Capture the cell that displays the provided text and extract its [x, y] central coordinate. 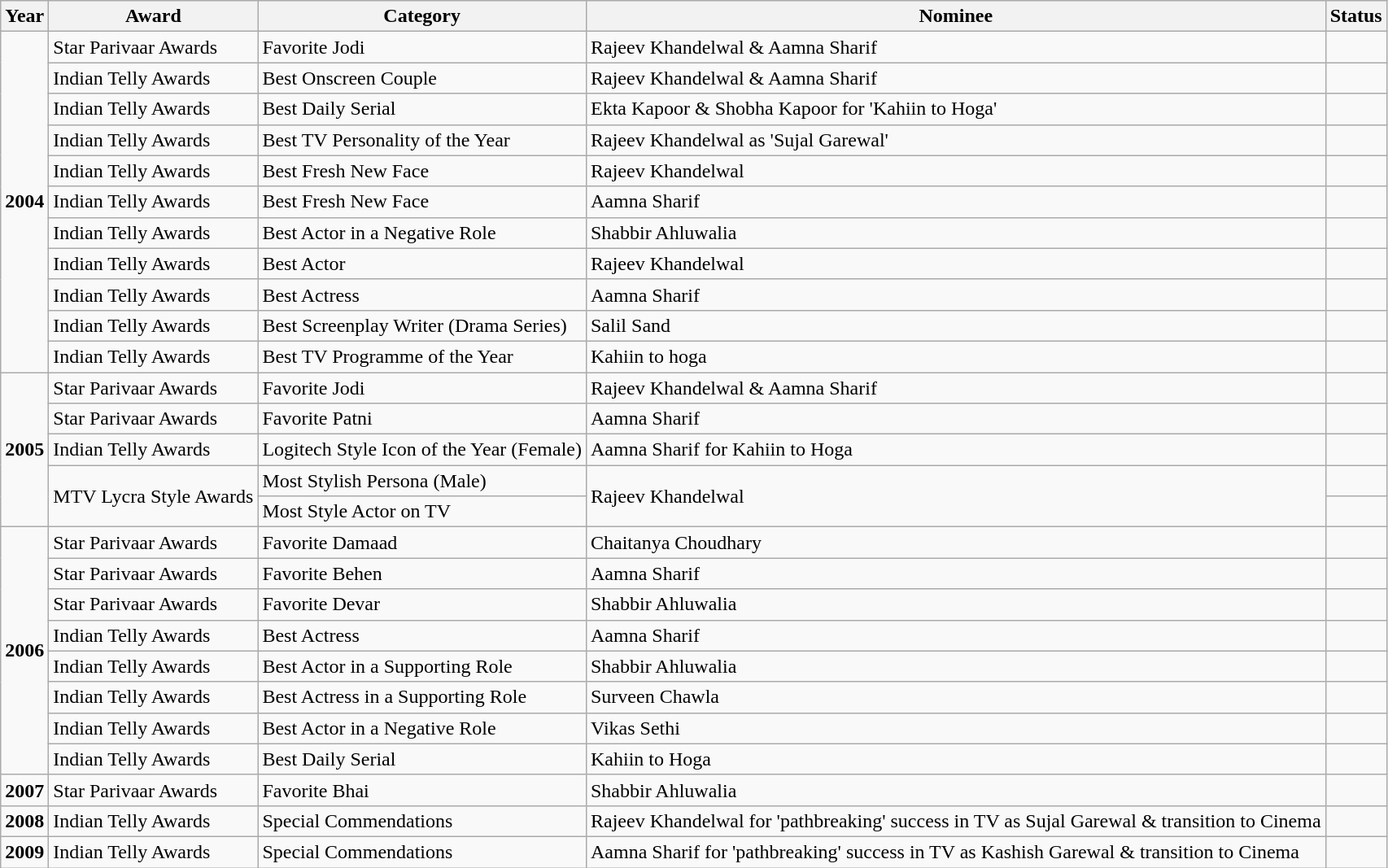
Favorite Devar [422, 604]
2006 [24, 651]
Rajeev Khandelwal as 'Sujal Garewal' [955, 140]
Vikas Sethi [955, 728]
Aamna Sharif for 'pathbreaking' success in TV as Kashish Garewal & transition to Cinema [955, 852]
2009 [24, 852]
MTV Lycra Style Awards [153, 496]
2004 [24, 202]
Best TV Personality of the Year [422, 140]
Salil Sand [955, 325]
Best TV Programme of the Year [422, 356]
Favorite Patni [422, 419]
2005 [24, 450]
Most Stylish Persona (Male) [422, 481]
Kahiin to hoga [955, 356]
Surveen Chawla [955, 697]
Aamna Sharif for Kahiin to Hoga [955, 450]
Favorite Bhai [422, 790]
Best Actor in a Supporting Role [422, 666]
Best Actor [422, 264]
Kahiin to Hoga [955, 759]
Year [24, 16]
Best Onscreen Couple [422, 78]
Favorite Behen [422, 574]
Favorite Damaad [422, 543]
2007 [24, 790]
Ekta Kapoor & Shobha Kapoor for 'Kahiin to Hoga' [955, 109]
Rajeev Khandelwal for 'pathbreaking' success in TV as Sujal Garewal & transition to Cinema [955, 821]
Chaitanya Choudhary [955, 543]
Category [422, 16]
2008 [24, 821]
Status [1355, 16]
Nominee [955, 16]
Best Actress in a Supporting Role [422, 697]
Most Style Actor on TV [422, 512]
Award [153, 16]
Logitech Style Icon of the Year (Female) [422, 450]
Best Screenplay Writer (Drama Series) [422, 325]
